Determine the (X, Y) coordinate at the center of the cell enclosing the given text.  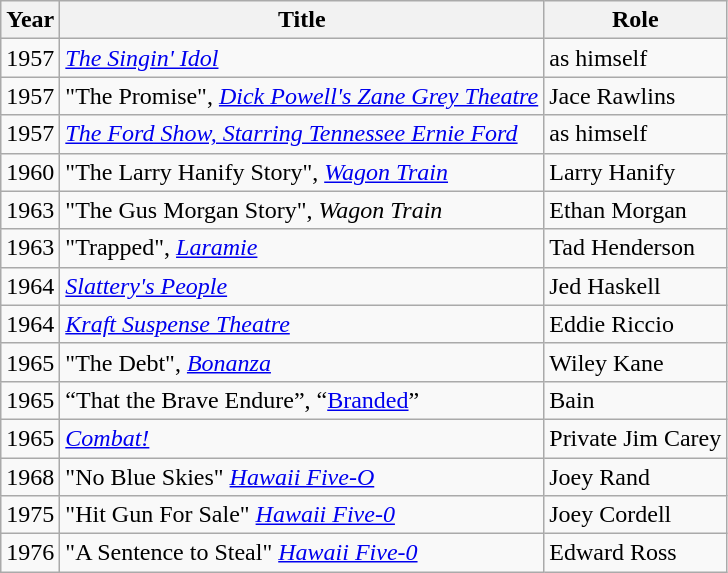
"Trapped", Laramie (302, 248)
1960 (30, 172)
Ethan Morgan (636, 210)
Kraft Suspense Theatre (302, 324)
Jace Rawlins (636, 96)
1976 (30, 553)
"The Debt", Bonanza (302, 362)
1975 (30, 515)
"The Gus Morgan Story", Wagon Train (302, 210)
“That the Brave Endure”, “Branded” (302, 400)
Private Jim Carey (636, 438)
Slattery's People (302, 286)
Wiley Kane (636, 362)
Combat! (302, 438)
Year (30, 20)
"The Larry Hanify Story", Wagon Train (302, 172)
1968 (30, 477)
"The Promise", Dick Powell's Zane Grey Theatre (302, 96)
"Hit Gun For Sale" Hawaii Five-0 (302, 515)
Title (302, 20)
"A Sentence to Steal" Hawaii Five-0 (302, 553)
Bain (636, 400)
"No Blue Skies" Hawaii Five-O (302, 477)
Joey Rand (636, 477)
The Singin' Idol (302, 58)
Joey Cordell (636, 515)
Larry Hanify (636, 172)
Tad Henderson (636, 248)
Edward Ross (636, 553)
The Ford Show, Starring Tennessee Ernie Ford (302, 134)
Eddie Riccio (636, 324)
Jed Haskell (636, 286)
Role (636, 20)
